Detect which cell encompasses the target text, then output its (X, Y) center coordinate. 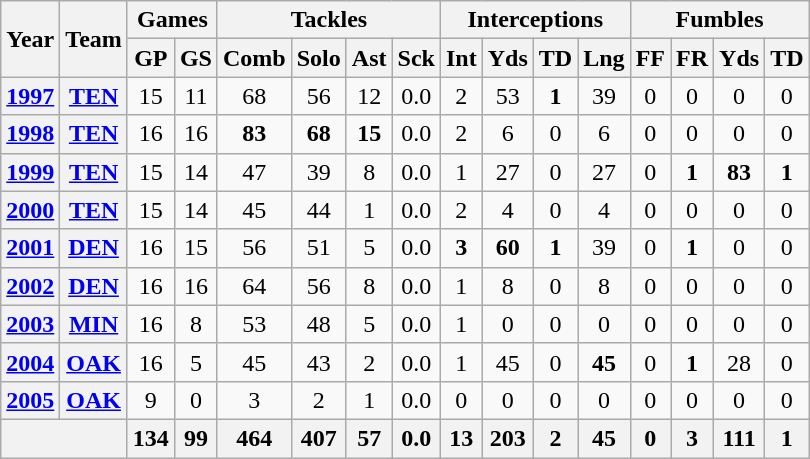
99 (196, 438)
Sck (416, 58)
1999 (30, 172)
MIN (94, 324)
44 (318, 210)
Year (30, 39)
Lng (604, 58)
11 (196, 96)
60 (508, 248)
Tackles (328, 20)
FR (692, 58)
2004 (30, 362)
Comb (254, 58)
2001 (30, 248)
GS (196, 58)
57 (369, 438)
13 (461, 438)
51 (318, 248)
464 (254, 438)
Int (461, 58)
1997 (30, 96)
2000 (30, 210)
43 (318, 362)
Games (172, 20)
1998 (30, 134)
2005 (30, 400)
12 (369, 96)
Solo (318, 58)
48 (318, 324)
407 (318, 438)
Fumbles (720, 20)
134 (150, 438)
Interceptions (535, 20)
64 (254, 286)
GP (150, 58)
9 (150, 400)
Team (94, 39)
47 (254, 172)
2002 (30, 286)
203 (508, 438)
2003 (30, 324)
FF (650, 58)
111 (740, 438)
28 (740, 362)
Ast (369, 58)
